Return the [X, Y] coordinate for the center point of the cell that contains the specified text.  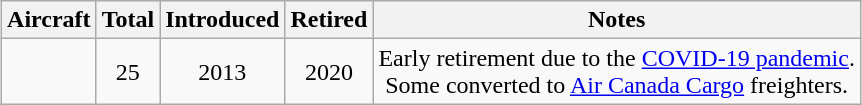
25 [128, 72]
Introduced [222, 20]
2013 [222, 72]
Retired [329, 20]
2020 [329, 72]
Total [128, 20]
Aircraft [50, 20]
Early retirement due to the COVID-19 pandemic.Some converted to Air Canada Cargo freighters. [617, 72]
Notes [617, 20]
